Capture the cell that displays the provided text and extract its [x, y] central coordinate. 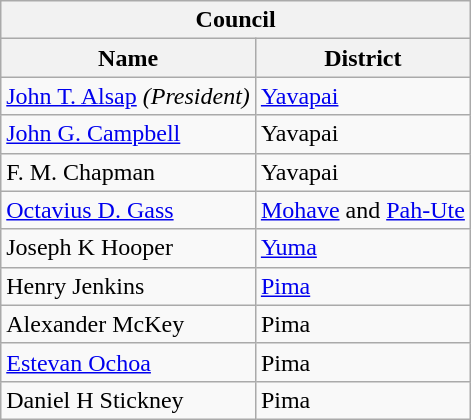
District [362, 58]
John T. Alsap (President) [128, 96]
Estevan Ochoa [128, 362]
Mohave and Pah-Ute [362, 210]
Henry Jenkins [128, 286]
Name [128, 58]
Alexander McKey [128, 324]
Octavius D. Gass [128, 210]
Council [236, 20]
F. M. Chapman [128, 172]
Joseph K Hooper [128, 248]
Yuma [362, 248]
John G. Campbell [128, 134]
Daniel H Stickney [128, 400]
